Identify which cell holds the provided text, then report its [X, Y] central coordinate. 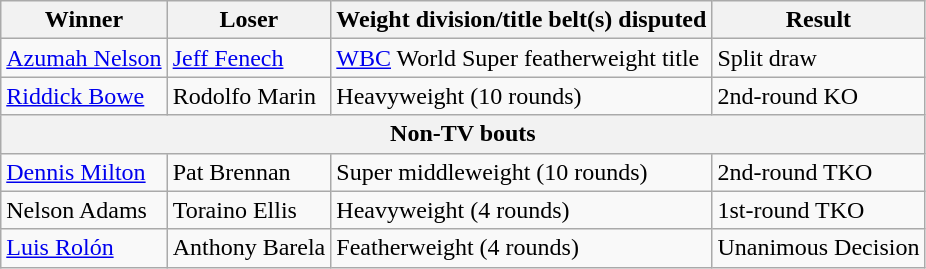
Heavyweight (10 rounds) [522, 96]
Split draw [818, 58]
Riddick Bowe [84, 96]
Toraino Ellis [249, 210]
WBC World Super featherweight title [522, 58]
2nd-round KO [818, 96]
Heavyweight (4 rounds) [522, 210]
Nelson Adams [84, 210]
Dennis Milton [84, 172]
Azumah Nelson [84, 58]
Jeff Fenech [249, 58]
Featherweight (4 rounds) [522, 248]
Winner [84, 20]
Result [818, 20]
Loser [249, 20]
1st-round TKO [818, 210]
2nd-round TKO [818, 172]
Rodolfo Marin [249, 96]
Weight division/title belt(s) disputed [522, 20]
Anthony Barela [249, 248]
Pat Brennan [249, 172]
Unanimous Decision [818, 248]
Super middleweight (10 rounds) [522, 172]
Non-TV bouts [463, 134]
Luis Rolón [84, 248]
